Identify which cell holds the provided text, then report its [x, y] central coordinate. 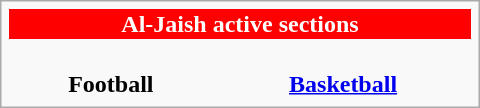
Basketball [342, 70]
Al-Jaish active sections [240, 24]
Football [110, 70]
